Detect which cell encompasses the target text, then output its (x, y) center coordinate. 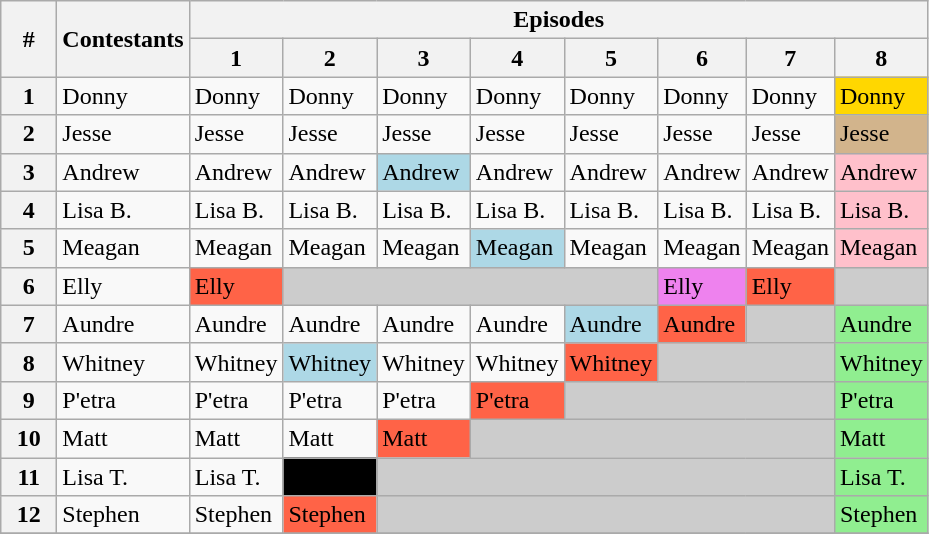
10 (29, 438)
12 (29, 515)
Contestants (123, 39)
11 (29, 477)
9 (29, 400)
Episodes (558, 20)
# (29, 39)
